Return the [x, y] coordinate for the center point of the cell that contains the specified text.  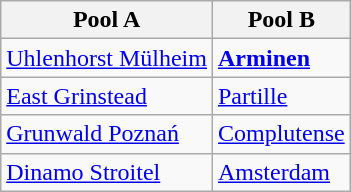
Uhlenhorst Mülheim [107, 58]
Amsterdam [281, 172]
Grunwald Poznań [107, 134]
Pool A [107, 20]
Complutense [281, 134]
Partille [281, 96]
East Grinstead [107, 96]
Arminen [281, 58]
Pool B [281, 20]
Dinamo Stroitel [107, 172]
